Locate the cell with the specified text and output its (x, y) center coordinate. 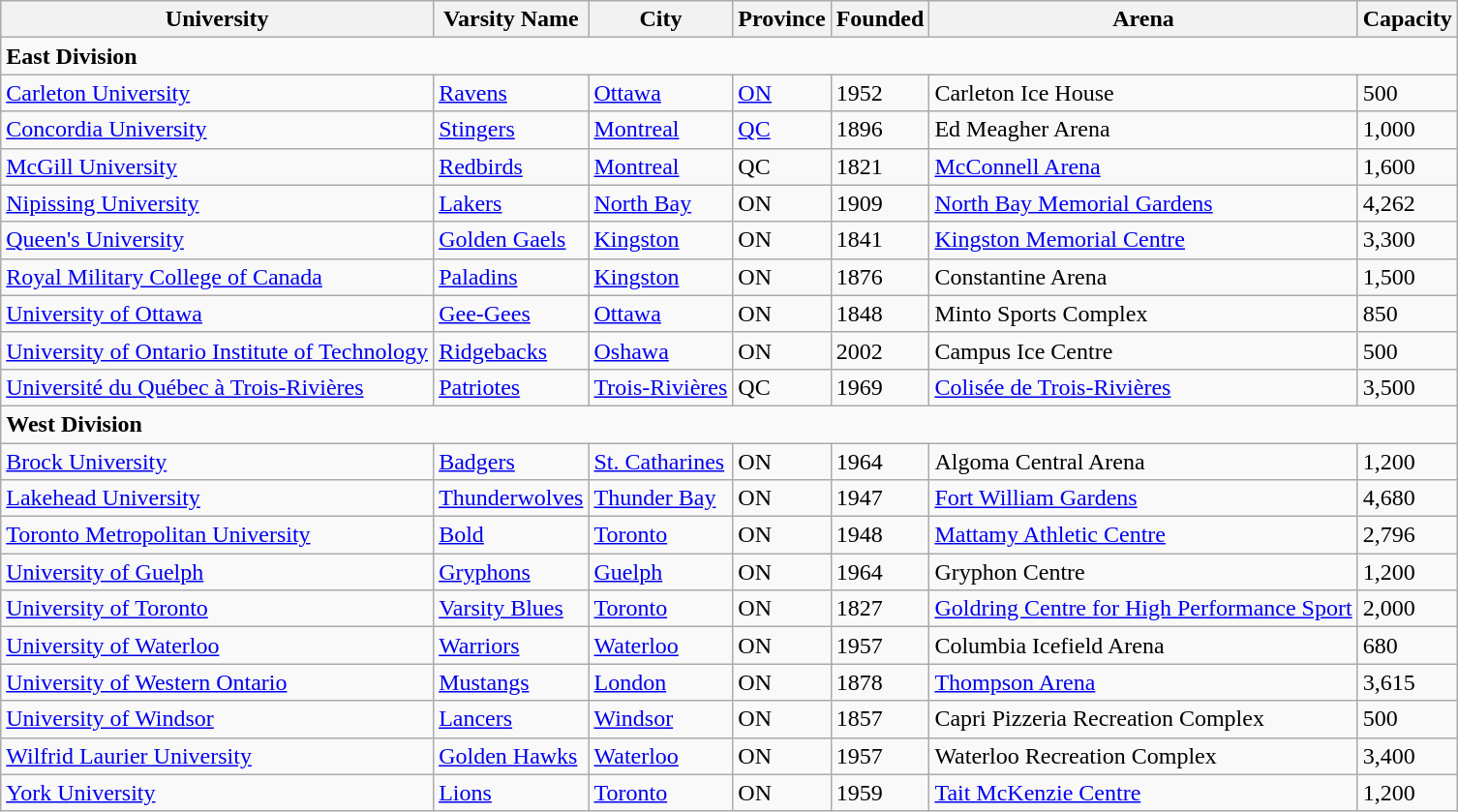
Lakers (511, 203)
University of Western Ontario (217, 682)
Lions (511, 793)
Golden Gaels (511, 240)
1848 (880, 314)
Brock University (217, 462)
Varsity Blues (511, 609)
3,500 (1408, 387)
Varsity Name (511, 19)
Kingston Memorial Centre (1143, 240)
Redbirds (511, 166)
West Division (729, 424)
Colisée de Trois-Rivières (1143, 387)
University of Guelph (217, 572)
Thunderwolves (511, 498)
3,300 (1408, 240)
Guelph (660, 572)
Université du Québec à Trois-Rivières (217, 387)
1,000 (1408, 130)
1947 (880, 498)
Concordia University (217, 130)
3,615 (1408, 682)
Province (782, 19)
Patriotes (511, 387)
Lancers (511, 719)
2002 (880, 350)
University (217, 19)
1952 (880, 93)
Capri Pizzeria Recreation Complex (1143, 719)
Waterloo Recreation Complex (1143, 756)
North Bay (660, 203)
Arena (1143, 19)
Ed Meagher Arena (1143, 130)
4,680 (1408, 498)
Ridgebacks (511, 350)
4,262 (1408, 203)
Carleton Ice House (1143, 93)
University of Ontario Institute of Technology (217, 350)
Algoma Central Arena (1143, 462)
Columbia Icefield Arena (1143, 646)
Trois-Rivières (660, 387)
Thompson Arena (1143, 682)
Gee-Gees (511, 314)
McConnell Arena (1143, 166)
Lakehead University (217, 498)
1821 (880, 166)
Paladins (511, 277)
1841 (880, 240)
Campus Ice Centre (1143, 350)
University of Toronto (217, 609)
York University (217, 793)
1827 (880, 609)
Fort William Gardens (1143, 498)
Carleton University (217, 93)
Gryphon Centre (1143, 572)
Queen's University (217, 240)
North Bay Memorial Gardens (1143, 203)
City (660, 19)
Oshawa (660, 350)
1896 (880, 130)
2,000 (1408, 609)
St. Catharines (660, 462)
3,400 (1408, 756)
Mustangs (511, 682)
Goldring Centre for High Performance Sport (1143, 609)
680 (1408, 646)
1876 (880, 277)
Constantine Arena (1143, 277)
1857 (880, 719)
Wilfrid Laurier University (217, 756)
1909 (880, 203)
Gryphons (511, 572)
McGill University (217, 166)
University of Waterloo (217, 646)
Founded (880, 19)
1,500 (1408, 277)
Windsor (660, 719)
Ravens (511, 93)
Warriors (511, 646)
1948 (880, 535)
Stingers (511, 130)
Royal Military College of Canada (217, 277)
London (660, 682)
Minto Sports Complex (1143, 314)
University of Ottawa (217, 314)
Mattamy Athletic Centre (1143, 535)
Nipissing University (217, 203)
1959 (880, 793)
Tait McKenzie Centre (1143, 793)
East Division (729, 56)
University of Windsor (217, 719)
1969 (880, 387)
Thunder Bay (660, 498)
1,600 (1408, 166)
1878 (880, 682)
Bold (511, 535)
850 (1408, 314)
2,796 (1408, 535)
Golden Hawks (511, 756)
Capacity (1408, 19)
Toronto Metropolitan University (217, 535)
Badgers (511, 462)
